Return [X, Y] of the center of cell containing provided text 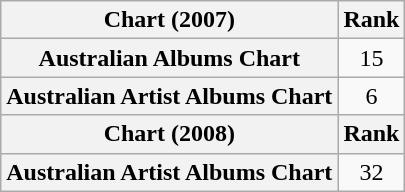
Chart (2007) [170, 20]
15 [372, 58]
6 [372, 96]
Chart (2008) [170, 134]
Australian Albums Chart [170, 58]
32 [372, 172]
